Return [X, Y] of the center of cell containing provided text 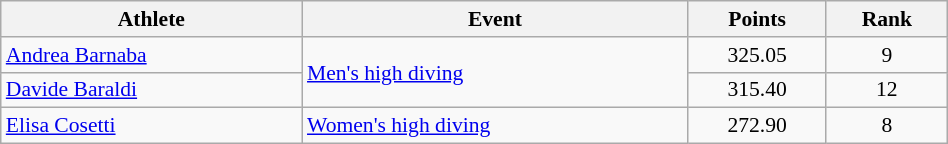
Event [495, 19]
Elisa Cosetti [152, 126]
8 [886, 126]
Andrea Barnaba [152, 55]
9 [886, 55]
Points [758, 19]
Rank [886, 19]
315.40 [758, 90]
Men's high diving [495, 72]
Women's high diving [495, 126]
Davide Baraldi [152, 90]
272.90 [758, 126]
Athlete [152, 19]
12 [886, 90]
325.05 [758, 55]
